Locate the cell with the specified text and output its (x, y) center coordinate. 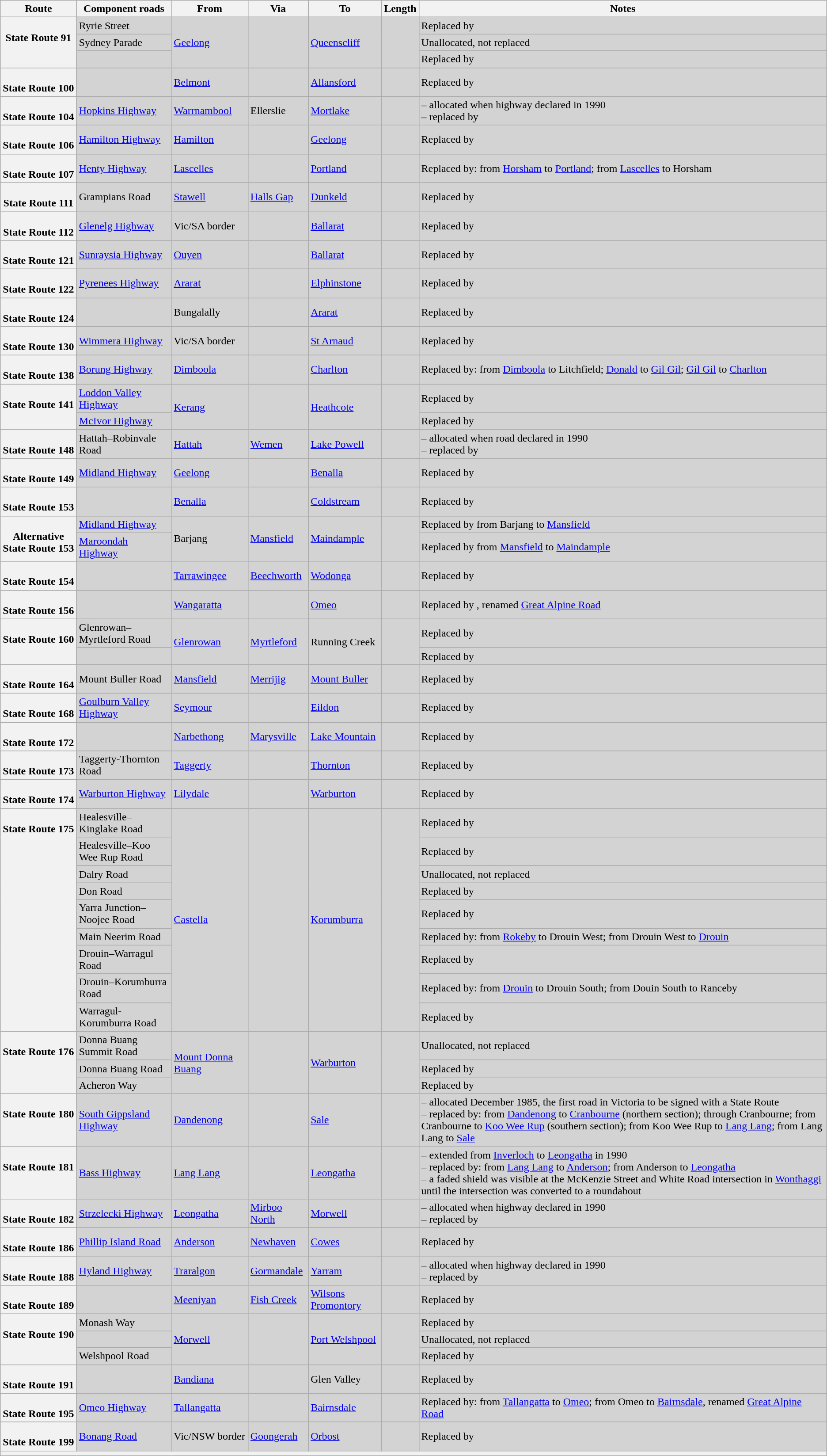
State Route 149 (38, 473)
Glen Valley (345, 1379)
Bass Highway (124, 1173)
South Gippsland Highway (124, 1120)
State Route 164 (38, 679)
Lilydale (210, 794)
State Route 190 (38, 1339)
State Route 173 (38, 766)
Component roads (124, 9)
Glenrowan (210, 642)
Eildon (345, 707)
Beechworth (278, 576)
St Arnaud (345, 341)
State Route 175 (38, 920)
Borung Highway (124, 370)
To (345, 9)
Hyland Highway (124, 1271)
Stawell (210, 197)
Welshpool Road (124, 1356)
Barjang (210, 538)
Hattah–Robinvale Road (124, 444)
Monash Way (124, 1323)
Dimboola (210, 370)
State Route 121 (38, 255)
State Route 186 (38, 1242)
Myrtleford (278, 642)
State Route 107 (38, 168)
Ouyen (210, 255)
Drouin–Korumburra Road (124, 988)
Dalry Road (124, 874)
Gormandale (278, 1271)
Tarrawingee (210, 576)
Belmont (210, 82)
Warburton Highway (124, 794)
Pyrenees Highway (124, 283)
Mirboo North (278, 1214)
State Route 104 (38, 111)
McIvor Highway (124, 421)
Sale (345, 1120)
Running Creek (345, 642)
Replaced by: from Rokeby to Drouin West; from Drouin West to Drouin (623, 937)
State Route 176 (38, 1063)
State Route 111 (38, 197)
Maroondah Highway (124, 547)
Loddon Valley Highway (124, 399)
State Route 130 (38, 341)
Lang Lang (210, 1173)
Omeo (345, 605)
Glenelg Highway (124, 225)
From (210, 9)
State Route 153 (38, 501)
Ryrie Street (124, 26)
State Route 181 (38, 1173)
State Route 189 (38, 1300)
Tallangatta (210, 1407)
Replaced by from Mansfield to Maindample (623, 547)
Omeo Highway (124, 1407)
Allansford (345, 82)
State Route 188 (38, 1271)
Acheron Way (124, 1085)
Fish Creek (278, 1300)
Taggerty (210, 766)
Charlton (345, 370)
Hamilton (210, 140)
Port Welshpool (345, 1339)
Narbethong (210, 736)
Wodonga (345, 576)
Drouin–Warragul Road (124, 959)
Don Road (124, 891)
Hattah (210, 444)
Cowes (345, 1242)
Lake Powell (345, 444)
Replaced by: from Tallangatta to Omeo; from Omeo to Bairnsdale, renamed Great Alpine Road (623, 1407)
Length (400, 9)
Goulburn Valley Highway (124, 707)
Strzelecki Highway (124, 1214)
Coldstream (345, 501)
Heathcote (345, 407)
Queenscliff (345, 42)
Mount Buller (345, 679)
State Route 160 (38, 642)
State Route 124 (38, 312)
Bungalally (210, 312)
Route (38, 9)
Traralgon (210, 1271)
State Route 199 (38, 1437)
– allocated when road declared in 1990– replaced by (623, 444)
State Route 100 (38, 82)
Sunraysia Highway (124, 255)
Healesville–Koo Wee Rup Road (124, 851)
Wimmera Highway (124, 341)
Marysville (278, 736)
State Route 191 (38, 1379)
Bonang Road (124, 1437)
Lake Mountain (345, 736)
Kerang (210, 407)
Thornton (345, 766)
Donna Buang Summit Road (124, 1046)
Dandenong (210, 1120)
State Route 106 (38, 140)
State Route 138 (38, 370)
Healesville–Kinglake Road (124, 823)
Hamilton Highway (124, 140)
Portland (345, 168)
Replaced by from Barjang to Mansfield (623, 524)
Seymour (210, 707)
Vic/NSW border (210, 1437)
Phillip Island Road (124, 1242)
State Route 182 (38, 1214)
Donna Buang Road (124, 1068)
State Route 180 (38, 1120)
Meeniyan (210, 1300)
Ellerslie (278, 111)
Glenrowan–Myrtleford Road (124, 633)
Hopkins Highway (124, 111)
Via (278, 9)
State Route 168 (38, 707)
Mortlake (345, 111)
Halls Gap (278, 197)
Warrnambool (210, 111)
Orbost (345, 1437)
State Route 91 (38, 42)
Replaced by: from Dimboola to Litchfield; Donald to Gil Gil; Gil Gil to Charlton (623, 370)
Wilsons Promontory (345, 1300)
Maindample (345, 538)
State Route 112 (38, 225)
Replaced by , renamed Great Alpine Road (623, 605)
Replaced by: from Drouin to Drouin South; from Douin South to Ranceby (623, 988)
Bairnsdale (345, 1407)
Anderson (210, 1242)
Newhaven (278, 1242)
Taggerty-Thornton Road (124, 766)
Korumburra (345, 920)
State Route 172 (38, 736)
Yarra Junction–Noojee Road (124, 914)
Goongerah (278, 1437)
Elphinstone (345, 283)
Mount Donna Buang (210, 1063)
State Route 195 (38, 1407)
State Route 148 (38, 444)
Dunkeld (345, 197)
Main Neerim Road (124, 937)
State Route 141 (38, 407)
Yarram (345, 1271)
Bandiana (210, 1379)
Notes (623, 9)
Castella (210, 920)
Lascelles (210, 168)
State Route 154 (38, 576)
Mount Buller Road (124, 679)
Sydney Parade (124, 42)
Merrijig (278, 679)
Wemen (278, 444)
Henty Highway (124, 168)
State Route 174 (38, 794)
AlternativeState Route 153 (38, 538)
Replaced by: from Horsham to Portland; from Lascelles to Horsham (623, 168)
State Route 122 (38, 283)
Grampians Road (124, 197)
Warragul-Korumburra Road (124, 1017)
Wangaratta (210, 605)
State Route 156 (38, 605)
